Determine the (X, Y) coordinate at the center of the cell enclosing the given text.  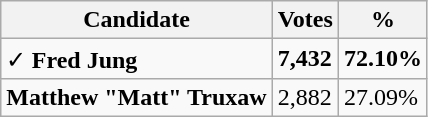
Matthew "Matt" Truxaw (136, 97)
Candidate (136, 20)
7,432 (305, 59)
% (382, 20)
72.10% (382, 59)
2,882 (305, 97)
27.09% (382, 97)
✓ Fred Jung (136, 59)
Votes (305, 20)
